Detect which cell encompasses the target text, then output its (x, y) center coordinate. 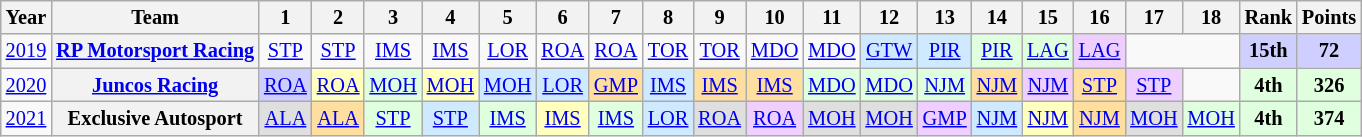
72 (1329, 51)
GTW (888, 51)
RP Motorsport Racing (155, 51)
15th (1268, 51)
7 (616, 17)
16 (1100, 17)
Rank (1268, 17)
14 (997, 17)
18 (1210, 17)
9 (720, 17)
6 (562, 17)
Points (1329, 17)
10 (774, 17)
13 (945, 17)
8 (668, 17)
12 (888, 17)
4 (450, 17)
15 (1048, 17)
Juncos Racing (155, 85)
2021 (26, 118)
2019 (26, 51)
1 (286, 17)
2 (338, 17)
Team (155, 17)
Year (26, 17)
5 (508, 17)
326 (1329, 85)
374 (1329, 118)
3 (392, 17)
17 (1154, 17)
Exclusive Autosport (155, 118)
2020 (26, 85)
11 (832, 17)
